Detect which cell encompasses the target text, then output its (X, Y) center coordinate. 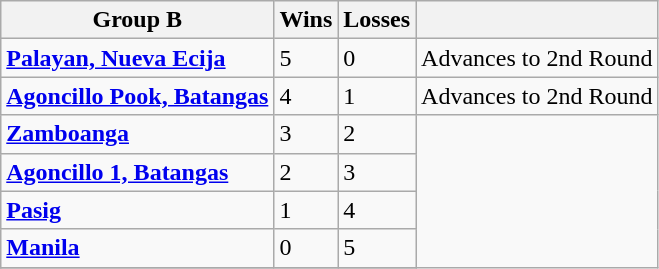
Zamboanga (138, 134)
Agoncillo Pook, Batangas (138, 96)
Losses (377, 20)
Group B (138, 20)
Wins (306, 20)
Pasig (138, 210)
Palayan, Nueva Ecija (138, 58)
Manila (138, 248)
Agoncillo 1, Batangas (138, 172)
